Detect which cell encompasses the target text, then output its [X, Y] center coordinate. 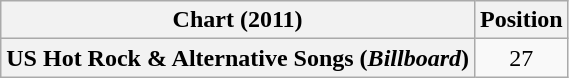
27 [521, 58]
Chart (2011) [238, 20]
Position [521, 20]
US Hot Rock & Alternative Songs (Billboard) [238, 58]
